Provide the (X, Y) coordinate of the cell's center where the given text is located.  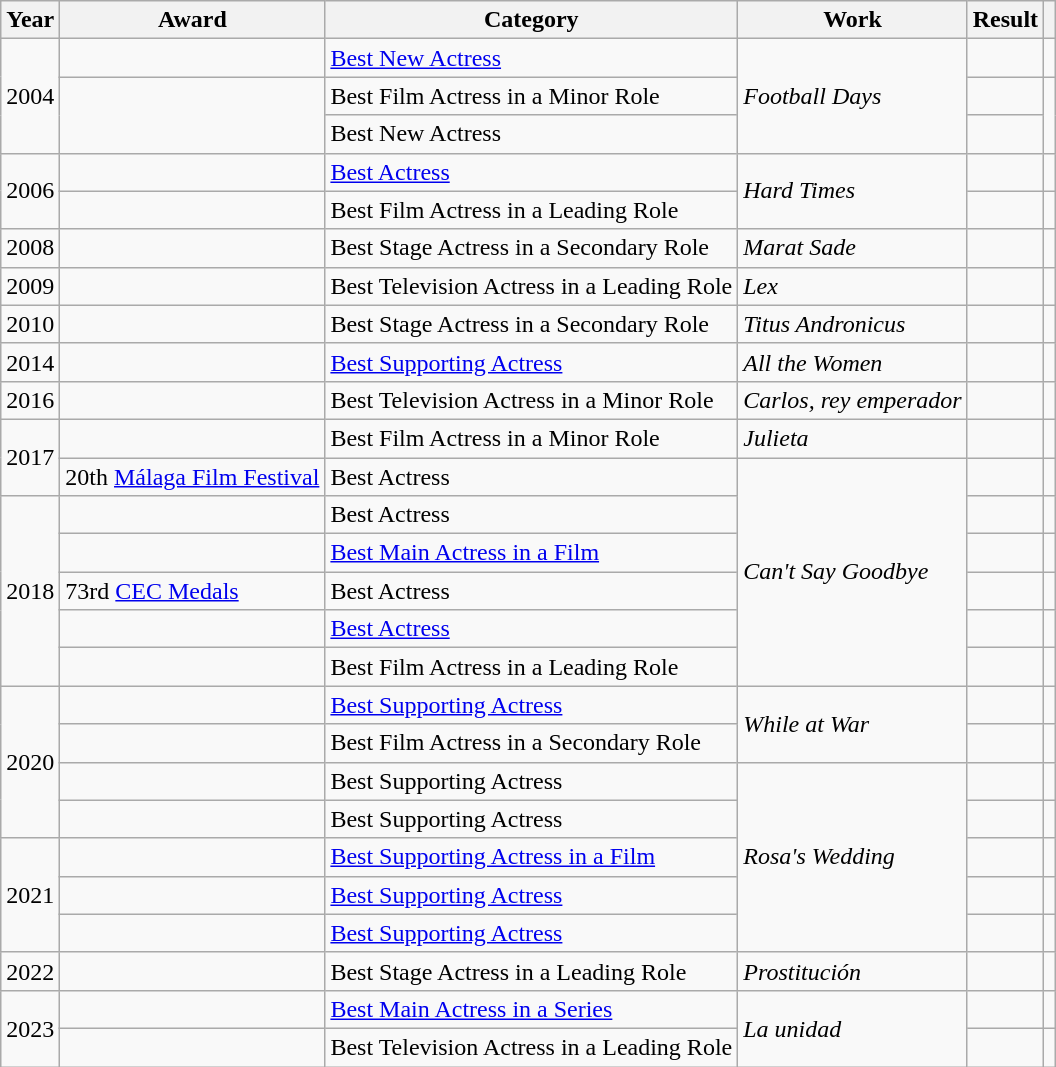
73rd CEC Medals (192, 591)
Rosa's Wedding (853, 857)
2022 (30, 971)
Titus Andronicus (853, 324)
Best Supporting Actress in a Film (532, 857)
Carlos, rey emperador (853, 400)
Award (192, 20)
Best Television Actress in a Minor Role (532, 400)
2023 (30, 1028)
2017 (30, 457)
Best Stage Actress in a Leading Role (532, 971)
2006 (30, 191)
La unidad (853, 1028)
Julieta (853, 438)
Best Film Actress in a Secondary Role (532, 743)
2004 (30, 96)
Best Main Actress in a Series (532, 1009)
Lex (853, 286)
20th Málaga Film Festival (192, 477)
Can't Say Goodbye (853, 572)
2010 (30, 324)
2014 (30, 362)
2020 (30, 762)
Best Main Actress in a Film (532, 553)
While at War (853, 724)
All the Women (853, 362)
2016 (30, 400)
Year (30, 20)
2009 (30, 286)
2021 (30, 895)
Category (532, 20)
Football Days (853, 96)
Work (853, 20)
Marat Sade (853, 248)
2008 (30, 248)
Result (1005, 20)
Prostitución (853, 971)
Hard Times (853, 191)
2018 (30, 591)
